Capture the cell that displays the provided text and extract its [X, Y] central coordinate. 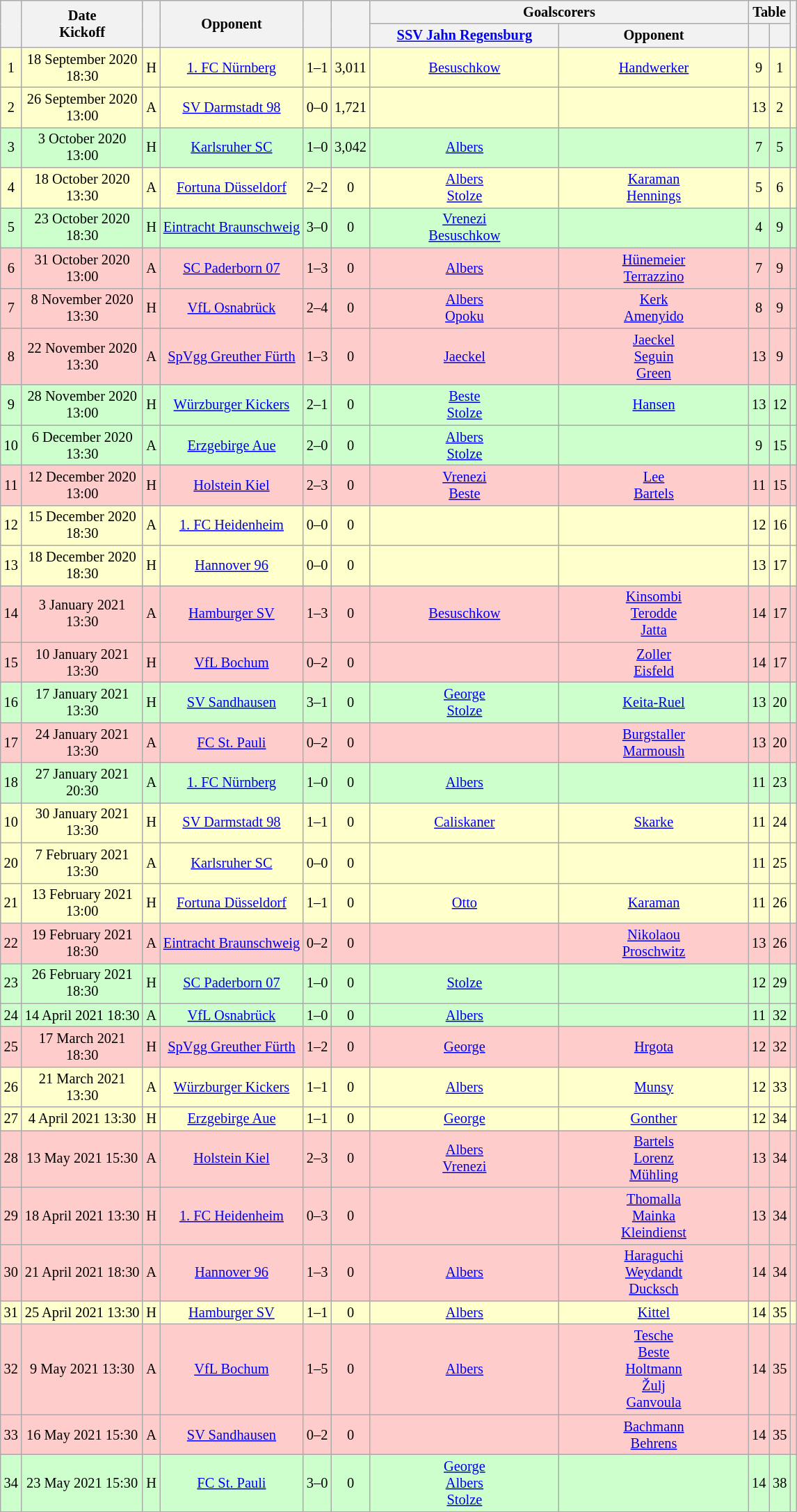
18 [11, 783]
3–1 [317, 702]
Lee Bartels [654, 485]
21 April 2021 18:30 [82, 1273]
George Stolze [465, 702]
15 December 2020 18:30 [82, 525]
19 February 2021 18:30 [82, 943]
2–0 [317, 445]
Beste Stolze [465, 405]
10 January 2021 13:30 [82, 662]
25 April 2021 13:30 [82, 1312]
2–1 [317, 405]
17 March 2021 18:30 [82, 1047]
Nikolaou Proschwitz [654, 943]
30 [11, 1273]
2–4 [317, 308]
28 November 2020 13:00 [82, 405]
Tesche Beste Holtmann Žulj Ganvoula [654, 1369]
Munsy [654, 1087]
27 January 2021 20:30 [82, 783]
24 January 2021 13:30 [82, 742]
Skarke [654, 822]
3 October 2020 13:00 [82, 148]
Otto [465, 903]
Thomalla Mainka Kleindienst [654, 1216]
31 [11, 1312]
George Albers Stolze [465, 1483]
DateKickoff [82, 24]
Jaeckel [465, 356]
27 [11, 1119]
Kittel [654, 1312]
22 November 2020 13:30 [82, 356]
12 December 2020 13:00 [82, 485]
3,011 [351, 67]
Haraguchi Weydandt Ducksch [654, 1273]
Karaman Hennings [654, 188]
26 September 2020 13:00 [82, 107]
1–2 [317, 1047]
3,042 [351, 148]
Table [769, 12]
17 January 2021 13:30 [82, 702]
Vrenezi Besuschkow [465, 228]
Karaman [654, 903]
16 May 2021 15:30 [82, 1435]
Bachmann Behrens [654, 1435]
1–5 [317, 1369]
6 December 2020 13:30 [82, 445]
18 September 2020 18:30 [82, 67]
18 April 2021 13:30 [82, 1216]
Zoller Eisfeld [654, 662]
Goalscorers [559, 12]
9 May 2021 13:30 [82, 1369]
13 February 2021 13:00 [82, 903]
18 December 2020 18:30 [82, 566]
2–2 [317, 188]
Kerk Amenyido [654, 308]
3 [11, 148]
Keita-Ruel [654, 702]
Vrenezi Beste [465, 485]
Albers Opoku [465, 308]
Caliskaner [465, 822]
Hansen [654, 405]
Jaeckel Seguin Green [654, 356]
1,721 [351, 107]
Gonther [654, 1119]
22 [11, 943]
Burgstaller Marmoush [654, 742]
Stolze [465, 983]
38 [780, 1483]
26 February 2021 18:30 [82, 983]
0–3 [317, 1216]
Bartels Lorenz Mühling [654, 1159]
Handwerker [654, 67]
13 May 2021 15:30 [82, 1159]
18 October 2020 13:30 [82, 188]
21 March 2021 13:30 [82, 1087]
23 October 2020 18:30 [82, 228]
3 January 2021 13:30 [82, 614]
31 October 2020 13:00 [82, 268]
Kinsombi Terodde Jatta [654, 614]
23 May 2021 15:30 [82, 1483]
7 February 2021 13:30 [82, 863]
Hrgota [654, 1047]
4 April 2021 13:30 [82, 1119]
21 [11, 903]
Albers Vrenezi [465, 1159]
8 November 2020 13:30 [82, 308]
30 January 2021 13:30 [82, 822]
28 [11, 1159]
14 April 2021 18:30 [82, 1015]
Hünemeier Terrazzino [654, 268]
SSV Jahn Regensburg [465, 35]
